Search for the cell housing the specified text and yield its (X, Y) center coordinate. 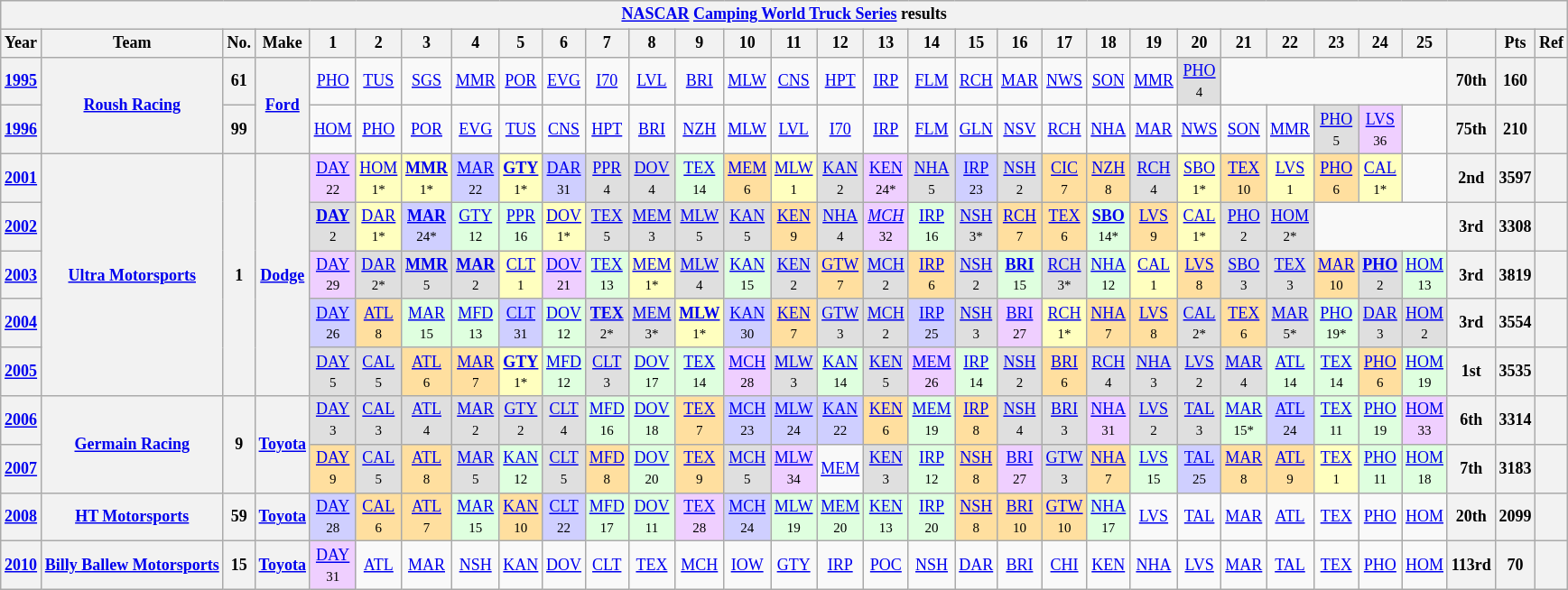
MFD16 (607, 420)
MCH (700, 566)
IRP25 (932, 323)
16 (1020, 43)
2005 (22, 372)
POC (886, 566)
3183 (1515, 468)
CHI (1064, 566)
SBO14* (1109, 226)
25 (1424, 43)
DAY2 (332, 226)
MLW34 (794, 468)
RCH7 (1020, 226)
CLT5 (564, 468)
IRP12 (932, 468)
KEN2 (794, 275)
7th (1471, 468)
MCH23 (747, 420)
IOW (747, 566)
23 (1336, 43)
TEX13 (607, 275)
2010 (22, 566)
MEM19 (932, 420)
DAR1* (379, 226)
DAR2* (379, 275)
IRP14 (977, 372)
DAR (977, 566)
TEX11 (1336, 420)
NASCAR Camping World Truck Series results (784, 14)
2001 (22, 178)
NHA17 (1109, 517)
NHA31 (1109, 420)
DOV11 (652, 517)
TEX1 (1336, 468)
DAY28 (332, 517)
TEX5 (607, 226)
210 (1515, 130)
Ref (1552, 43)
75th (1471, 130)
Roush Racing (132, 105)
113rd (1471, 566)
KAN2 (840, 178)
MAR4 (1244, 372)
MCH28 (747, 372)
PHO5 (1336, 130)
MFD12 (564, 372)
NHA4 (840, 226)
MLW24 (794, 420)
MEM20 (840, 517)
14 (932, 43)
BRI10 (1020, 517)
ATL7 (427, 517)
11 (794, 43)
18 (1109, 43)
Pts (1515, 43)
CLT22 (564, 517)
ATL9 (1291, 468)
13 (886, 43)
MCH24 (747, 517)
MLW19 (794, 517)
NSH3* (977, 226)
1st (1471, 372)
MAR7 (475, 372)
MEM (840, 468)
MAR10 (1336, 275)
DAY26 (332, 323)
KEN5 (886, 372)
DAY9 (332, 468)
MAR15* (1244, 420)
HOM2 (1424, 323)
IRP23 (977, 178)
NHA12 (1109, 275)
2nd (1471, 178)
DAY5 (332, 372)
DOV12 (564, 323)
MFD13 (475, 323)
MLW1 (794, 178)
12 (840, 43)
CLT31 (521, 323)
61 (238, 81)
17 (1064, 43)
KAN5 (747, 226)
TEX9 (700, 468)
CIC7 (1064, 178)
KEN24* (886, 178)
No. (238, 43)
MEM26 (932, 372)
RCH3* (1064, 275)
DAR31 (564, 178)
LVS36 (1380, 130)
24 (1380, 43)
NSH4 (1020, 420)
HT Motorsports (132, 517)
TEX7 (700, 420)
MFD17 (607, 517)
6th (1471, 420)
Ultra Motorsports (132, 274)
ATL14 (1291, 372)
DOV17 (652, 372)
Year (22, 43)
CLT1 (521, 275)
70 (1515, 566)
MLW4 (700, 275)
1996 (22, 130)
DOV21 (564, 275)
8 (652, 43)
ATL24 (1291, 420)
KAN15 (747, 275)
20th (1471, 517)
59 (238, 517)
BRI6 (1064, 372)
MCH32 (886, 226)
PHO4 (1199, 81)
IRP6 (932, 275)
GTY12 (475, 226)
BRI15 (1020, 275)
2006 (22, 420)
10 (747, 43)
RCH1* (1064, 323)
3 (427, 43)
LVS9 (1154, 226)
Billy Ballew Motorsports (132, 566)
NHA3 (1154, 372)
3308 (1515, 226)
DAY3 (332, 420)
MEM6 (747, 178)
TAL3 (1199, 420)
KEN7 (794, 323)
CLT3 (607, 372)
3535 (1515, 372)
NSH3 (977, 323)
MEM3 (652, 226)
PHO19* (1336, 323)
MCH5 (747, 468)
MAR24* (427, 226)
Ford (282, 105)
Team (132, 43)
21 (1244, 43)
2002 (22, 226)
DAY31 (332, 566)
HOM13 (1424, 275)
KAN (521, 566)
DAY29 (332, 275)
TEX2* (607, 323)
Germain Racing (132, 444)
GLN (977, 130)
SGS (427, 81)
99 (238, 130)
BRI3 (1064, 420)
MMR5 (427, 275)
DOV18 (652, 420)
DOV20 (652, 468)
CAL3 (379, 420)
2099 (1515, 517)
HOM18 (1424, 468)
KAN14 (840, 372)
22 (1291, 43)
LVS1 (1291, 178)
HOM2* (1291, 226)
CLT4 (564, 420)
MEM1* (652, 275)
MAR5* (1291, 323)
LVS15 (1154, 468)
3314 (1515, 420)
4 (475, 43)
2007 (22, 468)
MAR8 (1244, 468)
1995 (22, 81)
TAL25 (1199, 468)
KAN12 (521, 468)
NZH8 (1109, 178)
NHA5 (932, 178)
2 (379, 43)
MAR5 (475, 468)
ATL6 (427, 372)
KEN6 (886, 420)
DAY22 (332, 178)
MAR22 (475, 178)
DOV1* (564, 226)
KEN3 (886, 468)
3554 (1515, 323)
TEX3 (1291, 275)
CAL1 (1154, 275)
ATL4 (427, 420)
GTY (794, 566)
7 (607, 43)
70th (1471, 81)
MEM3* (652, 323)
Make (282, 43)
Dodge (282, 274)
KAN30 (747, 323)
HOM33 (1424, 420)
PHO19 (1380, 420)
19 (1154, 43)
NZH (700, 130)
DOV4 (652, 178)
CAL6 (379, 517)
MLW5 (700, 226)
GTY2 (521, 420)
SBO3 (1244, 275)
160 (1515, 81)
KEN9 (794, 226)
3819 (1515, 275)
2008 (22, 517)
SBO1* (1199, 178)
TEX28 (700, 517)
2004 (22, 323)
NSV (1020, 130)
IRP8 (977, 420)
3597 (1515, 178)
TEX10 (1244, 178)
KAN22 (840, 420)
CAL2* (1199, 323)
GTW10 (1064, 517)
IRP20 (932, 517)
MMR1* (427, 178)
PPR16 (521, 226)
6 (564, 43)
IRP16 (932, 226)
5 (521, 43)
GTW7 (840, 275)
2003 (22, 275)
MFD8 (607, 468)
CLT (607, 566)
HOM1* (379, 178)
KEN13 (886, 517)
HOM19 (1424, 372)
PHO11 (1380, 468)
MLW1* (700, 323)
DAR3 (1380, 323)
PPR4 (607, 178)
KAN10 (521, 517)
KEN (1109, 566)
DOV (564, 566)
MLW3 (794, 372)
20 (1199, 43)
